Identify which cell holds the provided text, then report its [x, y] central coordinate. 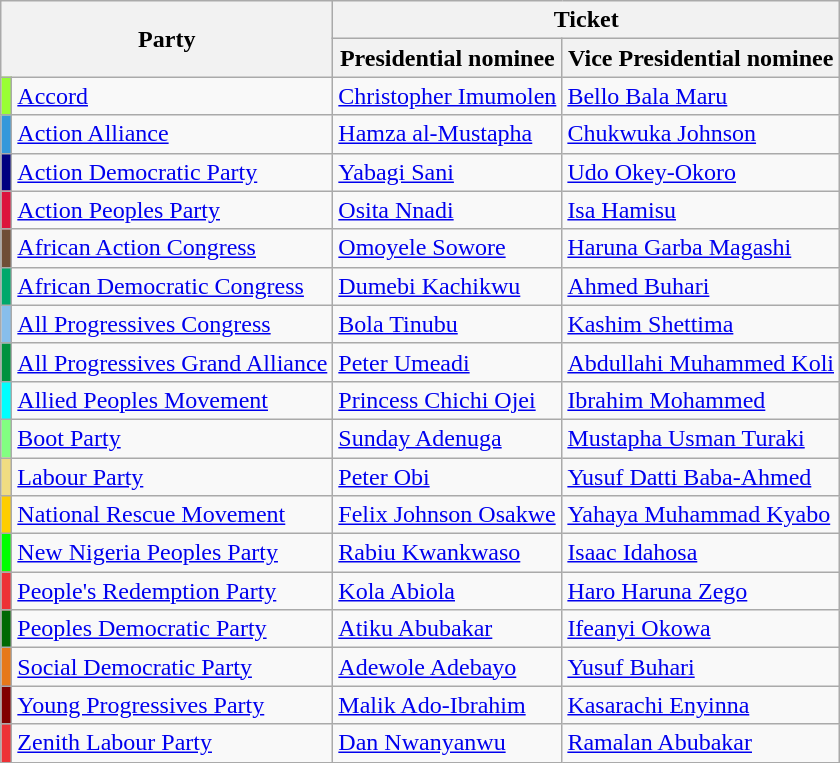
Ibrahim Mohammed [701, 400]
People's Redemption Party [172, 591]
Ramalan Abubakar [701, 743]
Sunday Adenuga [448, 438]
Chukwuka Johnson [701, 134]
Isa Hamisu [701, 210]
Hamza al-Mustapha [448, 134]
All Progressives Congress [172, 324]
Action Democratic Party [172, 172]
Ifeanyi Okowa [701, 629]
Ahmed Buhari [701, 286]
Adewole Adebayo [448, 667]
Haruna Garba Magashi [701, 248]
Party [167, 39]
Vice Presidential nominee [701, 58]
Dumebi Kachikwu [448, 286]
Action Alliance [172, 134]
Udo Okey-Okoro [701, 172]
Yahaya Muhammad Kyabo [701, 515]
Christopher Imumolen [448, 96]
Allied Peoples Movement [172, 400]
Labour Party [172, 477]
Osita Nnadi [448, 210]
New Nigeria Peoples Party [172, 553]
Kashim Shettima [701, 324]
Accord [172, 96]
Action Peoples Party [172, 210]
Felix Johnson Osakwe [448, 515]
Boot Party [172, 438]
Bello Bala Maru [701, 96]
Dan Nwanyanwu [448, 743]
Malik Ado-Ibrahim [448, 705]
Haro Haruna Zego [701, 591]
Rabiu Kwankwaso [448, 553]
Omoyele Sowore [448, 248]
Peter Umeadi [448, 362]
Ticket [586, 20]
Mustapha Usman Turaki [701, 438]
Peoples Democratic Party [172, 629]
Zenith Labour Party [172, 743]
All Progressives Grand Alliance [172, 362]
Yusuf Datti Baba-Ahmed [701, 477]
Princess Chichi Ojei [448, 400]
Bola Tinubu [448, 324]
African Democratic Congress [172, 286]
Abdullahi Muhammed Koli [701, 362]
Presidential nominee [448, 58]
Young Progressives Party [172, 705]
Social Democratic Party [172, 667]
National Rescue Movement [172, 515]
Peter Obi [448, 477]
Kola Abiola [448, 591]
Yabagi Sani [448, 172]
Atiku Abubakar [448, 629]
Kasarachi Enyinna [701, 705]
African Action Congress [172, 248]
Isaac Idahosa [701, 553]
Yusuf Buhari [701, 667]
